Extract the (X, Y) coordinate from the center of the cell holding the provided text.  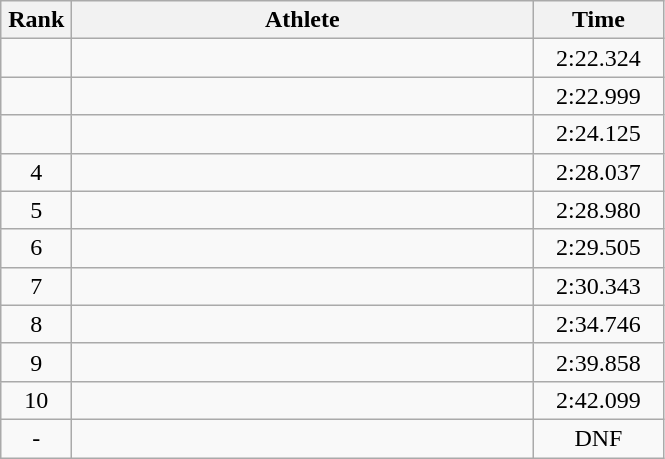
7 (36, 286)
4 (36, 172)
8 (36, 324)
DNF (598, 438)
2:22.999 (598, 96)
5 (36, 210)
2:42.099 (598, 400)
- (36, 438)
2:28.037 (598, 172)
10 (36, 400)
2:29.505 (598, 248)
Athlete (302, 20)
2:30.343 (598, 286)
2:28.980 (598, 210)
6 (36, 248)
Rank (36, 20)
2:24.125 (598, 134)
Time (598, 20)
2:22.324 (598, 58)
9 (36, 362)
2:39.858 (598, 362)
2:34.746 (598, 324)
